Scan for the cell matching the given text and deliver its [x, y] coordinate at center. 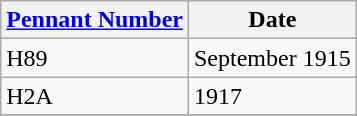
H89 [95, 58]
September 1915 [272, 58]
Pennant Number [95, 20]
Date [272, 20]
H2A [95, 96]
1917 [272, 96]
